Find where the given text appears and provide that cell's center as [X, Y] coordinate. 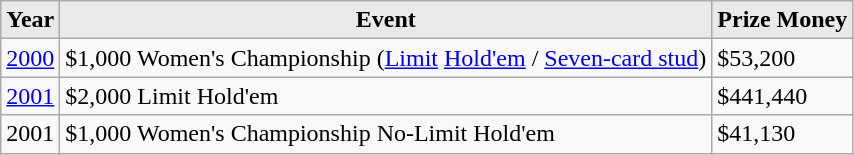
2000 [30, 58]
$1,000 Women's Championship No-Limit Hold'em [386, 134]
$2,000 Limit Hold'em [386, 96]
Event [386, 20]
Prize Money [782, 20]
Year [30, 20]
$41,130 [782, 134]
$53,200 [782, 58]
$1,000 Women's Championship (Limit Hold'em / Seven-card stud) [386, 58]
$441,440 [782, 96]
